Extract the [X, Y] coordinate from the center of the cell holding the provided text.  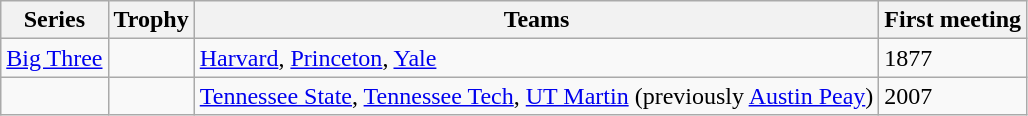
2007 [953, 96]
Tennessee State, Tennessee Tech, UT Martin (previously Austin Peay) [536, 96]
First meeting [953, 20]
Harvard, Princeton, Yale [536, 58]
Trophy [151, 20]
Teams [536, 20]
1877 [953, 58]
Series [54, 20]
Big Three [54, 58]
